Output the [X, Y] coordinate of the center of the cell containing the given text.  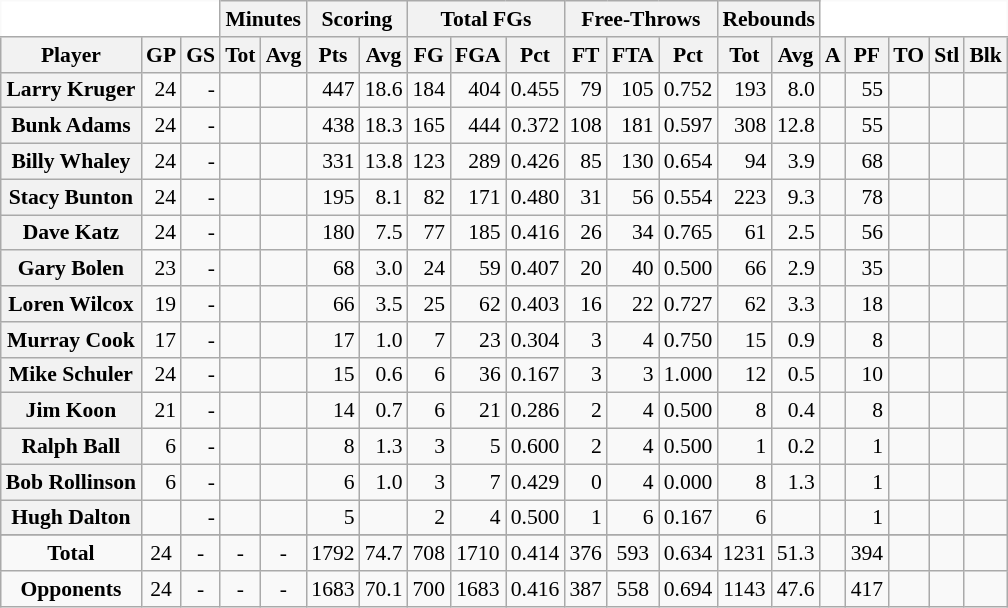
82 [430, 197]
Pts [332, 55]
223 [744, 197]
1143 [744, 589]
19 [161, 304]
18.3 [384, 126]
7.5 [384, 233]
195 [332, 197]
9.3 [796, 197]
444 [478, 126]
Total FGs [486, 19]
0.634 [688, 554]
61 [744, 233]
331 [332, 162]
Blk [986, 55]
Stl [946, 55]
3.0 [384, 269]
74.7 [384, 554]
181 [633, 126]
47.6 [796, 589]
Dave Katz [71, 233]
78 [868, 197]
PF [868, 55]
0.752 [688, 90]
GS [200, 55]
708 [430, 554]
0.4 [796, 411]
2.5 [796, 233]
0.654 [688, 162]
12.8 [796, 126]
Larry Kruger [71, 90]
Bunk Adams [71, 126]
3.5 [384, 304]
0.7 [384, 411]
0.765 [688, 233]
Jim Koon [71, 411]
0.600 [536, 447]
105 [633, 90]
417 [868, 589]
1231 [744, 554]
0.000 [688, 482]
108 [586, 126]
Opponents [71, 589]
Loren Wilcox [71, 304]
394 [868, 554]
3.9 [796, 162]
FG [430, 55]
193 [744, 90]
79 [586, 90]
180 [332, 233]
26 [586, 233]
25 [430, 304]
0.372 [536, 126]
Scoring [356, 19]
Ralph Ball [71, 447]
77 [430, 233]
18.6 [384, 90]
0.554 [688, 197]
0.426 [536, 162]
31 [586, 197]
Billy Whaley [71, 162]
0.414 [536, 554]
70.1 [384, 589]
Hugh Dalton [71, 518]
22 [633, 304]
558 [633, 589]
0.286 [536, 411]
700 [430, 589]
308 [744, 126]
12 [744, 375]
1710 [478, 554]
Rebounds [768, 19]
TO [908, 55]
0.480 [536, 197]
Minutes [263, 19]
438 [332, 126]
36 [478, 375]
20 [586, 269]
Total [71, 554]
Murray Cook [71, 340]
FTA [633, 55]
35 [868, 269]
Stacy Bunton [71, 197]
0.403 [536, 304]
0.429 [536, 482]
185 [478, 233]
14 [332, 411]
59 [478, 269]
289 [478, 162]
184 [430, 90]
447 [332, 90]
1792 [332, 554]
8.0 [796, 90]
GP [161, 55]
0.597 [688, 126]
0 [586, 482]
94 [744, 162]
123 [430, 162]
Bob Rollinson [71, 482]
13.8 [384, 162]
0.727 [688, 304]
0.407 [536, 269]
165 [430, 126]
376 [586, 554]
8.1 [384, 197]
171 [478, 197]
FT [586, 55]
A [833, 55]
0.6 [384, 375]
Gary Bolen [71, 269]
1.000 [688, 375]
18 [868, 304]
34 [633, 233]
10 [868, 375]
Mike Schuler [71, 375]
0.5 [796, 375]
387 [586, 589]
0.750 [688, 340]
85 [586, 162]
51.3 [796, 554]
2.9 [796, 269]
Player [71, 55]
0.694 [688, 589]
FGA [478, 55]
593 [633, 554]
40 [633, 269]
0.455 [536, 90]
0.9 [796, 340]
Free-Throws [640, 19]
16 [586, 304]
404 [478, 90]
0.304 [536, 340]
3.3 [796, 304]
0.2 [796, 447]
130 [633, 162]
